For the text-containing cell, return its midpoint in [X, Y] coordinate format. 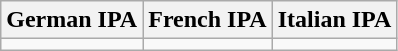
French IPA [208, 20]
German IPA [72, 20]
Italian IPA [334, 20]
